Scan for the cell matching the given text and deliver its [x, y] coordinate at center. 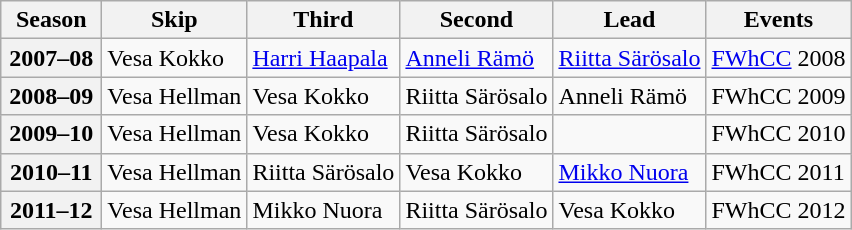
2011–12 [52, 210]
FWhCC 2010 [778, 134]
2009–10 [52, 134]
Skip [174, 20]
Events [778, 20]
Harri Haapala [324, 58]
Season [52, 20]
Second [476, 20]
FWhCC 2008 [778, 58]
2008–09 [52, 96]
Lead [630, 20]
FWhCC 2009 [778, 96]
FWhCC 2012 [778, 210]
2010–11 [52, 172]
2007–08 [52, 58]
Third [324, 20]
FWhCC 2011 [778, 172]
